Return (x, y) of the center of cell containing provided text 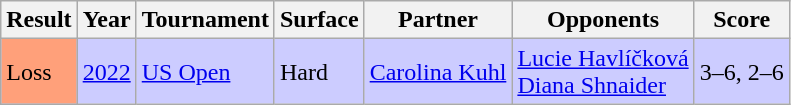
US Open (205, 72)
Loss (39, 72)
Hard (319, 72)
Result (39, 20)
Year (106, 20)
3–6, 2–6 (742, 72)
Partner (438, 20)
Lucie Havlíčková Diana Shnaider (603, 72)
Surface (319, 20)
2022 (106, 72)
Tournament (205, 20)
Opponents (603, 20)
Score (742, 20)
Carolina Kuhl (438, 72)
